Provide the [X, Y] coordinate of the cell's center where the given text is located.  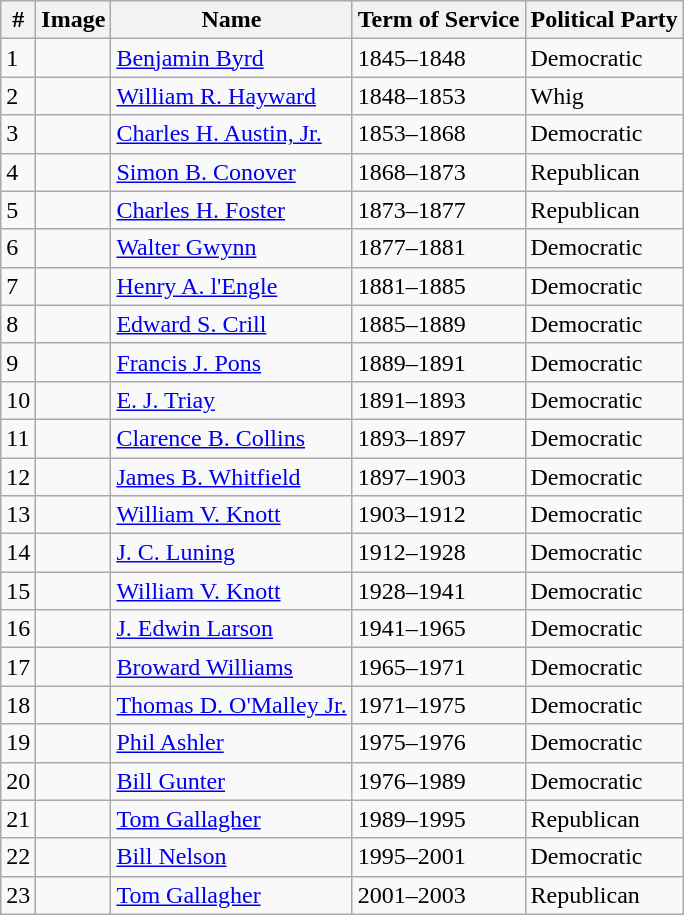
1868–1873 [438, 172]
Bill Nelson [232, 857]
1885–1889 [438, 324]
19 [18, 743]
Broward Williams [232, 667]
1889–1891 [438, 362]
E. J. Triay [232, 400]
Name [232, 20]
1853–1868 [438, 134]
Charles H. Foster [232, 210]
8 [18, 324]
1971–1975 [438, 705]
1965–1971 [438, 667]
3 [18, 134]
5 [18, 210]
22 [18, 857]
Walter Gwynn [232, 248]
9 [18, 362]
14 [18, 553]
Term of Service [438, 20]
Whig [604, 96]
1897–1903 [438, 477]
4 [18, 172]
1976–1989 [438, 781]
J. Edwin Larson [232, 629]
20 [18, 781]
2001–2003 [438, 895]
Charles H. Austin, Jr. [232, 134]
Phil Ashler [232, 743]
1912–1928 [438, 553]
1881–1885 [438, 286]
James B. Whitfield [232, 477]
1877–1881 [438, 248]
Political Party [604, 20]
William R. Hayward [232, 96]
Benjamin Byrd [232, 58]
11 [18, 438]
J. C. Luning [232, 553]
10 [18, 400]
# [18, 20]
21 [18, 819]
7 [18, 286]
1 [18, 58]
1941–1965 [438, 629]
23 [18, 895]
15 [18, 591]
1891–1893 [438, 400]
6 [18, 248]
1928–1941 [438, 591]
2 [18, 96]
1893–1897 [438, 438]
1845–1848 [438, 58]
1975–1976 [438, 743]
Francis J. Pons [232, 362]
Edward S. Crill [232, 324]
Image [74, 20]
Thomas D. O'Malley Jr. [232, 705]
1903–1912 [438, 515]
12 [18, 477]
1995–2001 [438, 857]
16 [18, 629]
Bill Gunter [232, 781]
1989–1995 [438, 819]
1848–1853 [438, 96]
1873–1877 [438, 210]
Henry A. l'Engle [232, 286]
17 [18, 667]
Simon B. Conover [232, 172]
18 [18, 705]
13 [18, 515]
Clarence B. Collins [232, 438]
